Locate the cell with the specified text and output its (x, y) center coordinate. 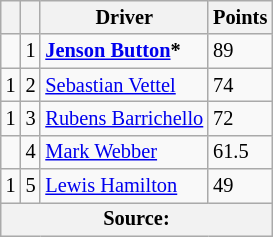
Source: (136, 219)
Rubens Barrichello (124, 118)
Points (240, 17)
3 (31, 118)
49 (240, 186)
Jenson Button* (124, 51)
5 (31, 186)
2 (31, 85)
Lewis Hamilton (124, 186)
89 (240, 51)
61.5 (240, 152)
Mark Webber (124, 152)
Sebastian Vettel (124, 85)
74 (240, 85)
Driver (124, 17)
4 (31, 152)
72 (240, 118)
